From the cell containing the given text, extract its center point as (x, y) coordinate. 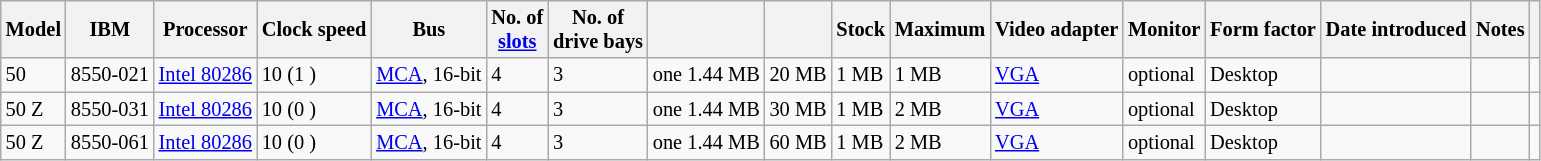
60 MB (798, 142)
Monitor (1164, 29)
Model (34, 29)
No. ofslots (517, 29)
Video adapter (1056, 29)
No. ofdrive bays (598, 29)
Form factor (1263, 29)
Clock speed (314, 29)
IBM (110, 29)
50 (34, 75)
Notes (1500, 29)
10 (1 ) (314, 75)
8550-021 (110, 75)
Maximum (940, 29)
Stock (860, 29)
8550-031 (110, 109)
20 MB (798, 75)
Date introduced (1396, 29)
Processor (206, 29)
8550-061 (110, 142)
30 MB (798, 109)
Bus (428, 29)
